From the cell containing the given text, extract its center point as (X, Y) coordinate. 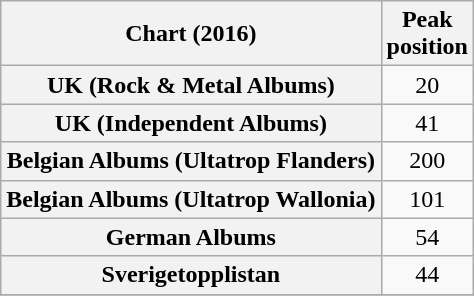
101 (427, 199)
54 (427, 237)
Belgian Albums (Ultatrop Wallonia) (191, 199)
Peakposition (427, 34)
Sverigetopplistan (191, 275)
German Albums (191, 237)
44 (427, 275)
UK (Independent Albums) (191, 123)
41 (427, 123)
20 (427, 85)
Chart (2016) (191, 34)
Belgian Albums (Ultatrop Flanders) (191, 161)
UK (Rock & Metal Albums) (191, 85)
200 (427, 161)
